Output the [X, Y] coordinate of the center of the cell containing the given text.  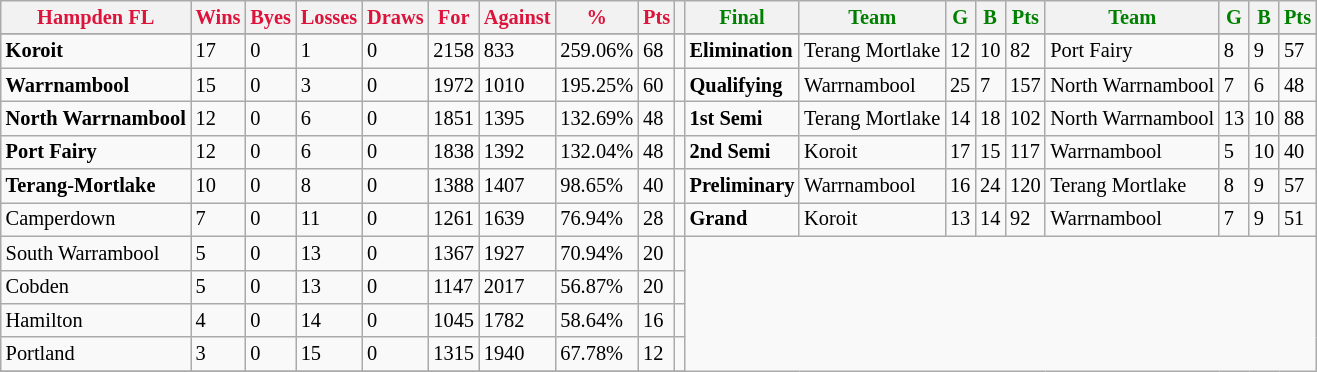
88 [1298, 118]
117 [1025, 152]
25 [960, 85]
Portland [96, 354]
1639 [518, 219]
1147 [453, 287]
South Warrambool [96, 253]
1940 [518, 354]
132.69% [596, 118]
Preliminary [742, 186]
76.94% [596, 219]
2nd Semi [742, 152]
Byes [270, 17]
Wins [218, 17]
1261 [453, 219]
Elimination [742, 51]
58.64% [596, 320]
Terang-Mortlake [96, 186]
Losses [329, 17]
1927 [518, 253]
1010 [518, 85]
259.06% [596, 51]
98.65% [596, 186]
157 [1025, 85]
833 [518, 51]
195.25% [596, 85]
1 [329, 51]
120 [1025, 186]
% [596, 17]
1851 [453, 118]
1782 [518, 320]
4 [218, 320]
132.04% [596, 152]
Against [518, 17]
Cobden [96, 287]
1st Semi [742, 118]
67.78% [596, 354]
24 [990, 186]
51 [1298, 219]
2017 [518, 287]
2158 [453, 51]
1388 [453, 186]
1407 [518, 186]
68 [656, 51]
82 [1025, 51]
Final [742, 17]
Grand [742, 219]
11 [329, 219]
Hampden FL [96, 17]
60 [656, 85]
1367 [453, 253]
1045 [453, 320]
Draws [395, 17]
1972 [453, 85]
28 [656, 219]
70.94% [596, 253]
Camperdown [96, 219]
Hamilton [96, 320]
102 [1025, 118]
Qualifying [742, 85]
1395 [518, 118]
56.87% [596, 287]
18 [990, 118]
1838 [453, 152]
92 [1025, 219]
For [453, 17]
1315 [453, 354]
1392 [518, 152]
